Detect which cell encompasses the target text, then output its (X, Y) center coordinate. 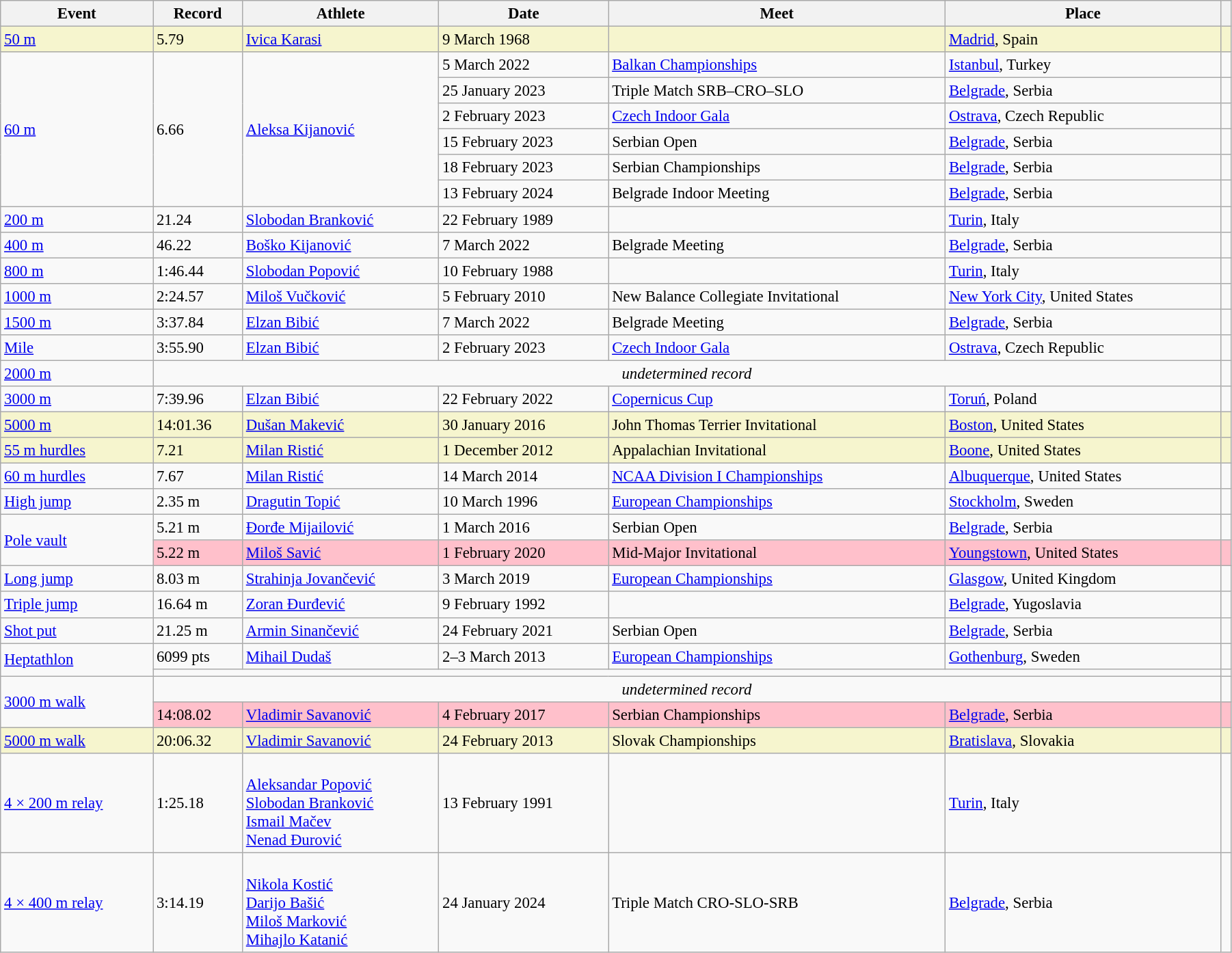
18 February 2023 (524, 167)
60 m hurdles (77, 476)
Meet (777, 14)
Boško Kijanović (340, 245)
8.03 m (198, 579)
3:14.19 (198, 902)
Mihail Dudaš (340, 656)
5000 m walk (77, 740)
Dragutin Topić (340, 502)
1 February 2020 (524, 553)
5000 m (77, 425)
800 m (77, 271)
6.66 (198, 129)
3000 m walk (77, 701)
Triple Match SRB–CRO–SLO (777, 91)
Long jump (77, 579)
Toruń, Poland (1083, 399)
21.25 m (198, 630)
3000 m (77, 399)
Triple jump (77, 605)
5.22 m (198, 553)
Boone, United States (1083, 451)
Boston, United States (1083, 425)
High jump (77, 502)
22 February 1989 (524, 219)
New York City, United States (1083, 296)
7.21 (198, 451)
Balkan Championships (777, 65)
50 m (77, 40)
Slobodan Branković (340, 219)
14:01.36 (198, 425)
Armin Sinančević (340, 630)
Gothenburg, Sweden (1083, 656)
Aleksandar PopovićSlobodan BrankovićIsmail MačevNenad Đurović (340, 803)
Miloš Savić (340, 553)
6099 pts (198, 656)
John Thomas Terrier Invitational (777, 425)
Mile (77, 348)
Stockholm, Sweden (1083, 502)
1:46.44 (198, 271)
Ivica Karasi (340, 40)
Appalachian Invitational (777, 451)
2:24.57 (198, 296)
24 January 2024 (524, 902)
Slovak Championships (777, 740)
Dušan Makević (340, 425)
60 m (77, 129)
14 March 2014 (524, 476)
Belgrade, Yugoslavia (1083, 605)
1 March 2016 (524, 528)
Date (524, 14)
200 m (77, 219)
Belgrade Indoor Meeting (777, 193)
NCAA Division I Championships (777, 476)
5.79 (198, 40)
46.22 (198, 245)
Mid-Major Invitational (777, 553)
5 March 2022 (524, 65)
16.64 m (198, 605)
1 December 2012 (524, 451)
Zoran Đurđević (340, 605)
Event (77, 14)
9 February 1992 (524, 605)
Athlete (340, 14)
13 February 1991 (524, 803)
Albuquerque, United States (1083, 476)
Strahinja Jovančević (340, 579)
New Balance Collegiate Invitational (777, 296)
13 February 2024 (524, 193)
Heptathlon (77, 660)
4 February 2017 (524, 715)
30 January 2016 (524, 425)
25 January 2023 (524, 91)
2000 m (77, 373)
1500 m (77, 322)
Pole vault (77, 540)
400 m (77, 245)
Madrid, Spain (1083, 40)
Miloš Vučković (340, 296)
1000 m (77, 296)
7.67 (198, 476)
Slobodan Popović (340, 271)
Place (1083, 14)
Record (198, 14)
7:39.96 (198, 399)
Aleksa Kijanović (340, 129)
Triple Match CRO-SLO-SRB (777, 902)
3 March 2019 (524, 579)
Shot put (77, 630)
3:55.90 (198, 348)
22 February 2022 (524, 399)
15 February 2023 (524, 142)
Nikola KostićDarijo BašićMiloš MarkovićMihajlo Katanić (340, 902)
21.24 (198, 219)
Youngstown, United States (1083, 553)
24 February 2013 (524, 740)
24 February 2021 (524, 630)
1:25.18 (198, 803)
Copernicus Cup (777, 399)
2–3 March 2013 (524, 656)
9 March 1968 (524, 40)
3:37.84 (198, 322)
Bratislava, Slovakia (1083, 740)
2.35 m (198, 502)
4 × 200 m relay (77, 803)
Đorđe Mijailović (340, 528)
5.21 m (198, 528)
10 February 1988 (524, 271)
14:08.02 (198, 715)
Glasgow, United Kingdom (1083, 579)
55 m hurdles (77, 451)
4 × 400 m relay (77, 902)
Istanbul, Turkey (1083, 65)
10 March 1996 (524, 502)
20:06.32 (198, 740)
5 February 2010 (524, 296)
